Scan for the cell matching the given text and deliver its (x, y) coordinate at center. 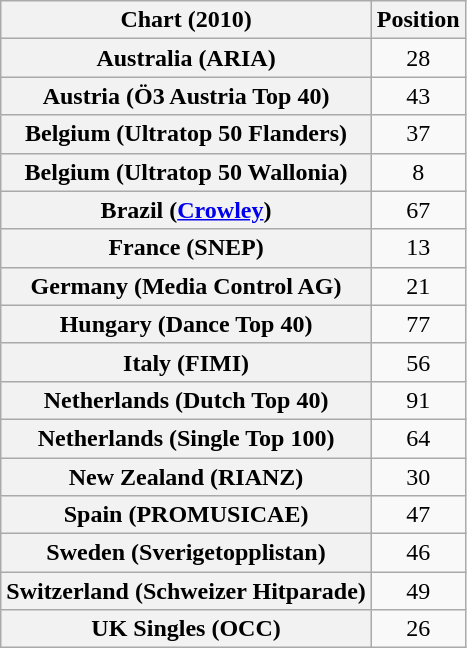
77 (418, 324)
Hungary (Dance Top 40) (186, 324)
Netherlands (Dutch Top 40) (186, 400)
67 (418, 210)
UK Singles (OCC) (186, 629)
47 (418, 515)
Position (418, 20)
Austria (Ö3 Austria Top 40) (186, 96)
49 (418, 591)
28 (418, 58)
Belgium (Ultratop 50 Flanders) (186, 134)
Brazil (Crowley) (186, 210)
Switzerland (Schweizer Hitparade) (186, 591)
Italy (FIMI) (186, 362)
8 (418, 172)
64 (418, 438)
13 (418, 248)
Netherlands (Single Top 100) (186, 438)
21 (418, 286)
91 (418, 400)
43 (418, 96)
Australia (ARIA) (186, 58)
Spain (PROMUSICAE) (186, 515)
New Zealand (RIANZ) (186, 477)
26 (418, 629)
56 (418, 362)
46 (418, 553)
30 (418, 477)
France (SNEP) (186, 248)
Germany (Media Control AG) (186, 286)
37 (418, 134)
Sweden (Sverigetopplistan) (186, 553)
Chart (2010) (186, 20)
Belgium (Ultratop 50 Wallonia) (186, 172)
